Identify which cell holds the provided text, then report its (x, y) central coordinate. 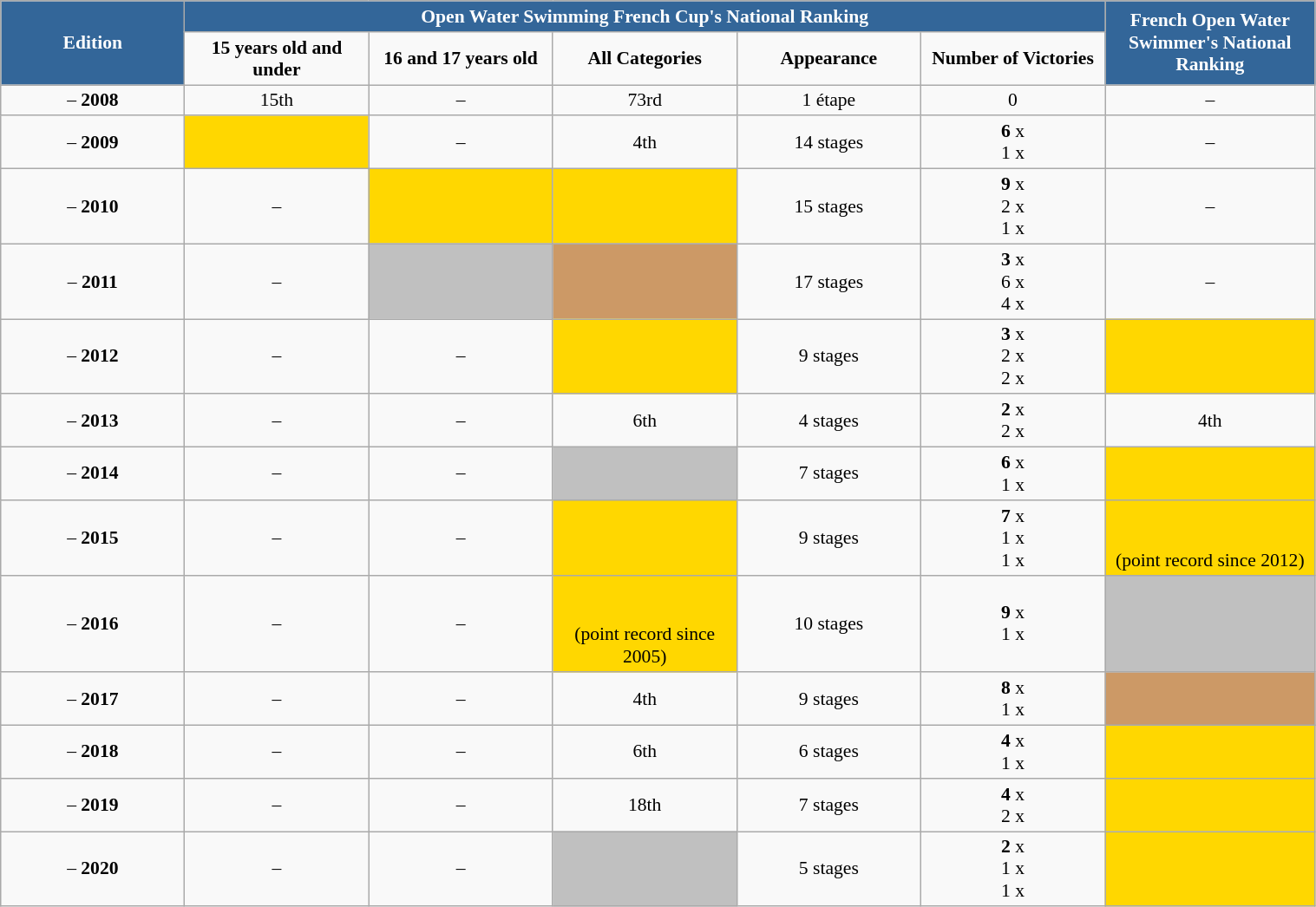
– 2016 (93, 623)
– 2018 (93, 753)
3 x 2 x 2 x (1012, 357)
7 x 1 x 1 x (1012, 538)
Edition (93, 43)
0 (1012, 101)
15 years old and under (277, 59)
3 x 6 x 4 x (1012, 281)
4 x 2 x (1012, 805)
10 stages (828, 623)
– 2015 (93, 538)
Number of Victories (1012, 59)
(point record since 2012) (1210, 538)
– 2014 (93, 473)
9 x 1 x (1012, 623)
Open Water Swimming French Cup's National Ranking (645, 16)
1 étape (828, 101)
– 2017 (93, 699)
9 x 2 x 1 x (1012, 206)
Appearance (828, 59)
4 stages (828, 421)
17 stages (828, 281)
73rd (645, 101)
18th (645, 805)
15th (277, 101)
5 stages (828, 869)
15 stages (828, 206)
2 x 2 x (1012, 421)
2 x 1 x 1 x (1012, 869)
– 2012 (93, 357)
4 x 1 x (1012, 753)
French Open Water Swimmer's National Ranking (1210, 43)
14 stages (828, 142)
– 2020 (93, 869)
8 x 1 x (1012, 699)
– 2009 (93, 142)
– 2019 (93, 805)
– 2013 (93, 421)
– 2010 (93, 206)
16 and 17 years old (461, 59)
– 2011 (93, 281)
All Categories (645, 59)
(point record since 2005) (645, 623)
6 stages (828, 753)
– 2008 (93, 101)
